Output the (x, y) coordinate of the center of the cell containing the given text.  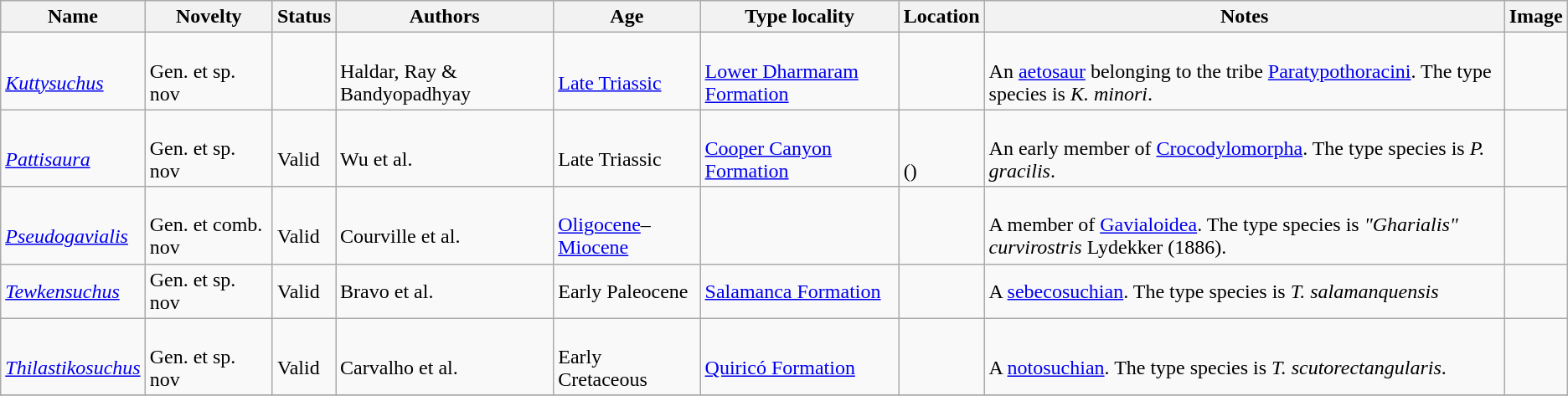
Name (73, 17)
Early Cretaceous (627, 357)
Bravo et al. (445, 291)
Location (941, 17)
Image (1536, 17)
Cooper Canyon Formation (799, 148)
Pattisaura (73, 148)
Lower Dharmaram Formation (799, 71)
Early Paleocene (627, 291)
Novelty (209, 17)
An aetosaur belonging to the tribe Paratypothoracini. The type species is K. minori. (1245, 71)
Status (303, 17)
A sebecosuchian. The type species is T. salamanquensis (1245, 291)
Thilastikosuchus (73, 357)
Oligocene–Miocene (627, 225)
Gen. et comb. nov (209, 225)
An early member of Crocodylomorpha. The type species is P. gracilis. (1245, 148)
Notes (1245, 17)
Type locality (799, 17)
Pseudogavialis (73, 225)
Carvalho et al. (445, 357)
Courville et al. (445, 225)
Wu et al. (445, 148)
A notosuchian. The type species is T. scutorectangularis. (1245, 357)
() (941, 148)
Kuttysuchus (73, 71)
Authors (445, 17)
Tewkensuchus (73, 291)
Haldar, Ray & Bandyopadhyay (445, 71)
Quiricó Formation (799, 357)
Salamanca Formation (799, 291)
Age (627, 17)
A member of Gavialoidea. The type species is "Gharialis" curvirostris Lydekker (1886). (1245, 225)
